Search for the cell housing the specified text and yield its [x, y] center coordinate. 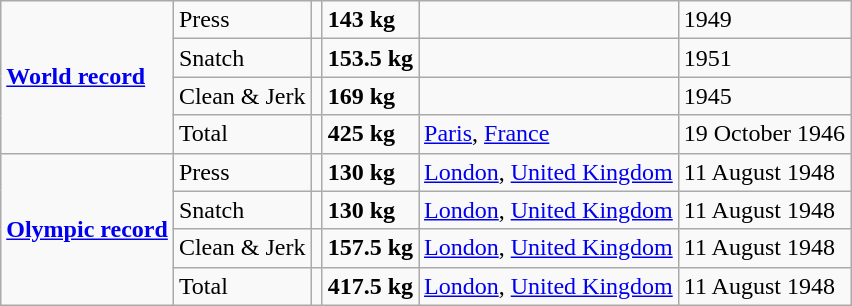
143 kg [370, 20]
1951 [764, 58]
19 October 1946 [764, 134]
1949 [764, 20]
417.5 kg [370, 286]
425 kg [370, 134]
153.5 kg [370, 58]
169 kg [370, 96]
1945 [764, 96]
157.5 kg [370, 248]
Olympic record [88, 229]
World record [88, 77]
Paris, France [549, 134]
